Locate the cell with the specified text and output its [X, Y] center coordinate. 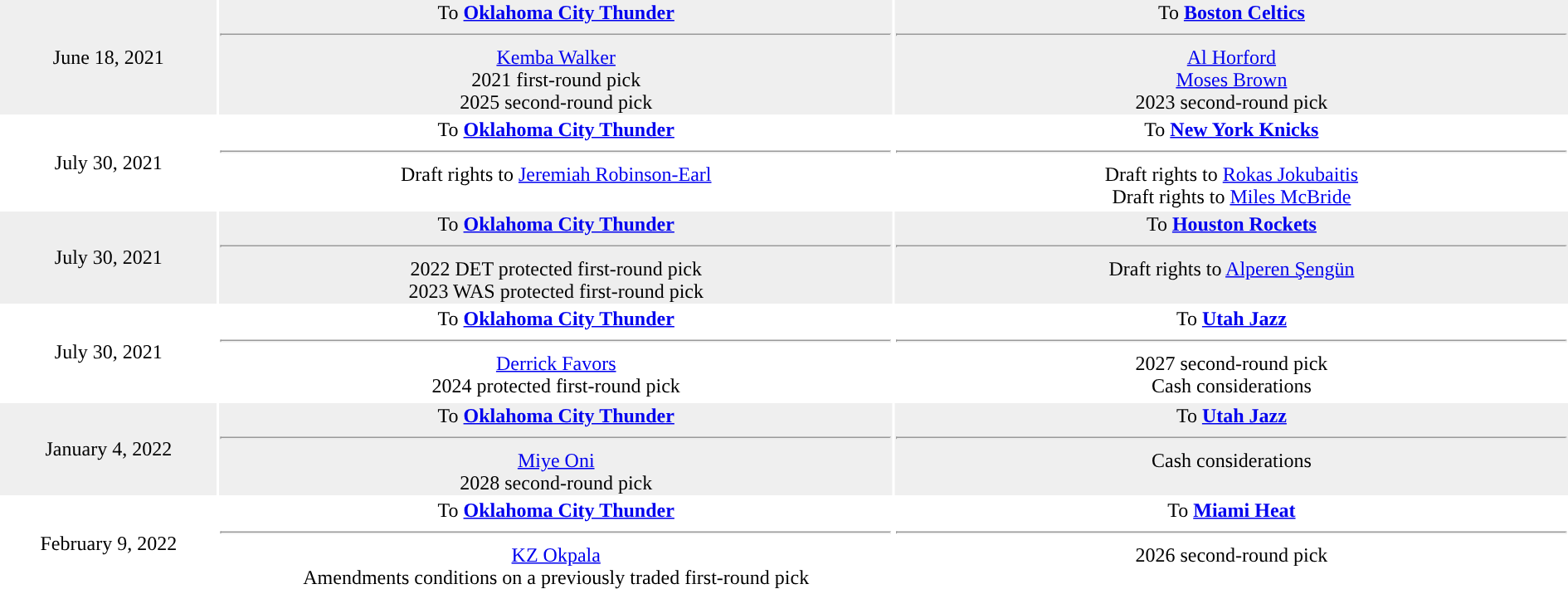
June 18, 2021 [109, 57]
To Utah Jazz2027 second-round pickCash considerations [1231, 352]
January 4, 2022 [109, 450]
To Houston RocketsDraft rights to Alperen Şengün [1231, 257]
To New York KnicksDraft rights to Rokas JokubaitisDraft rights to Miles McBride [1231, 163]
To Utah JazzCash considerations [1231, 450]
To Boston CelticsAl HorfordMoses Brown2023 second-round pick [1231, 57]
To Oklahoma City ThunderMiye Oni2028 second-round pick [556, 450]
To Oklahoma City ThunderDerrick Favors2024 protected first-round pick [556, 352]
To Oklahoma City Thunder2022 DET protected first-round pick2023 WAS protected first-round pick [556, 257]
To Oklahoma City ThunderDraft rights to Jeremiah Robinson-Earl [556, 163]
To Oklahoma City ThunderKemba Walker2021 first-round pick2025 second-round pick [556, 57]
